Scan for the cell matching the given text and deliver its [X, Y] coordinate at center. 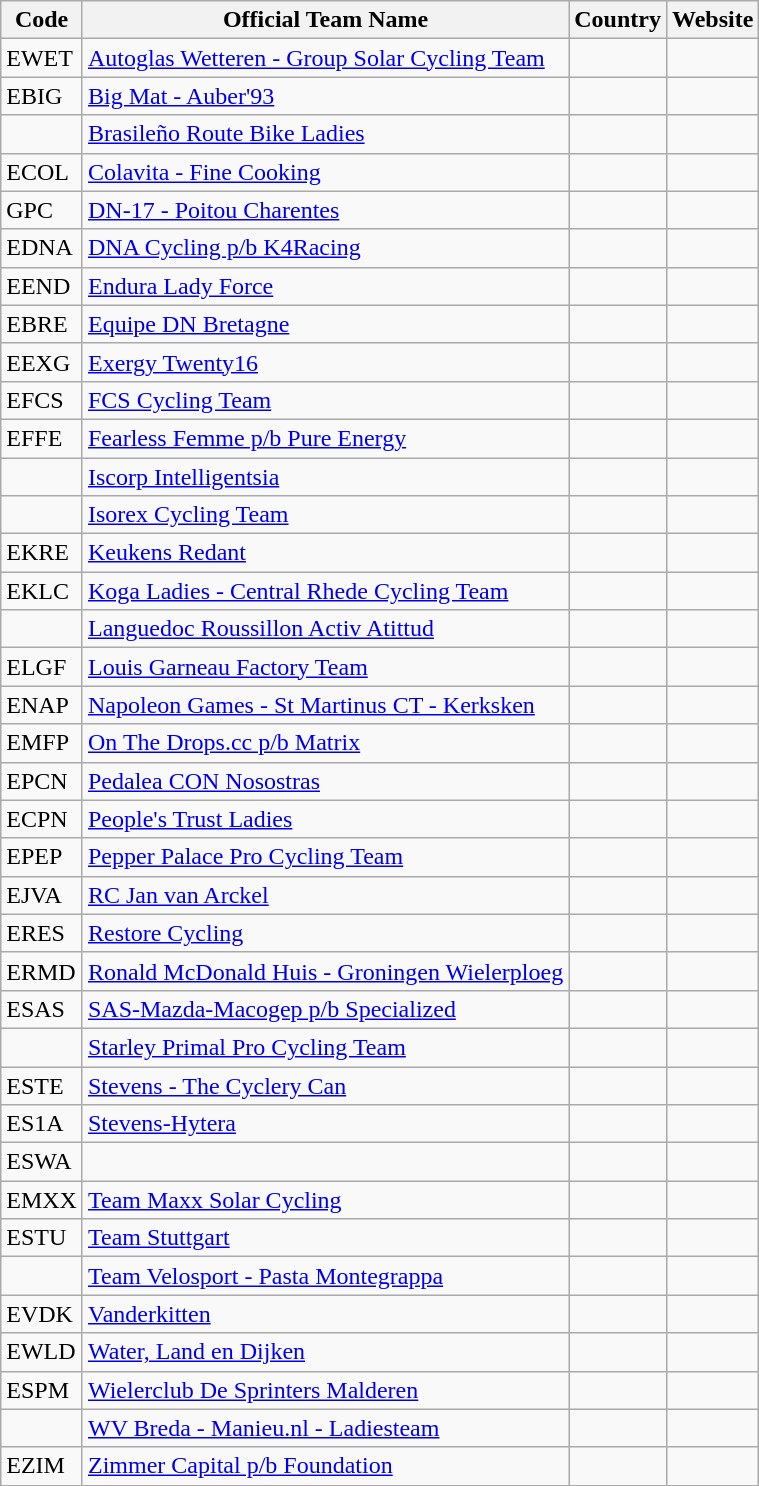
EMFP [42, 743]
DNA Cycling p/b K4Racing [325, 248]
Team Stuttgart [325, 1238]
Isorex Cycling Team [325, 515]
ECOL [42, 172]
DN-17 - Poitou Charentes [325, 210]
Languedoc Roussillon Activ Atittud [325, 629]
EFCS [42, 400]
Website [712, 20]
Stevens-Hytera [325, 1124]
EDNA [42, 248]
EFFE [42, 438]
People's Trust Ladies [325, 819]
Big Mat - Auber'93 [325, 96]
Wielerclub De Sprinters Malderen [325, 1390]
Starley Primal Pro Cycling Team [325, 1047]
EBRE [42, 324]
Koga Ladies - Central Rhede Cycling Team [325, 591]
Water, Land en Dijken [325, 1352]
EJVA [42, 895]
EPCN [42, 781]
Pedalea CON Nosostras [325, 781]
Code [42, 20]
Endura Lady Force [325, 286]
Zimmer Capital p/b Foundation [325, 1466]
EEXG [42, 362]
EWET [42, 58]
FCS Cycling Team [325, 400]
ES1A [42, 1124]
ESWA [42, 1162]
WV Breda - Manieu.nl - Ladiesteam [325, 1428]
ELGF [42, 667]
Iscorp Intelligentsia [325, 477]
EWLD [42, 1352]
Restore Cycling [325, 933]
Exergy Twenty16 [325, 362]
Team Velosport - Pasta Montegrappa [325, 1276]
ESTE [42, 1085]
EKRE [42, 553]
EKLC [42, 591]
ESPM [42, 1390]
Louis Garneau Factory Team [325, 667]
GPC [42, 210]
Colavita - Fine Cooking [325, 172]
On The Drops.cc p/b Matrix [325, 743]
Equipe DN Bretagne [325, 324]
Fearless Femme p/b Pure Energy [325, 438]
ESTU [42, 1238]
Vanderkitten [325, 1314]
Official Team Name [325, 20]
ERES [42, 933]
Autoglas Wetteren - Group Solar Cycling Team [325, 58]
SAS-Mazda-Macogep p/b Specialized [325, 1009]
EZIM [42, 1466]
Team Maxx Solar Cycling [325, 1200]
EVDK [42, 1314]
RC Jan van Arckel [325, 895]
EBIG [42, 96]
Ronald McDonald Huis - Groningen Wielerploeg [325, 971]
ESAS [42, 1009]
EPEP [42, 857]
Stevens - The Cyclery Can [325, 1085]
Keukens Redant [325, 553]
Napoleon Games - St Martinus CT - Kerksken [325, 705]
ENAP [42, 705]
ECPN [42, 819]
ERMD [42, 971]
Country [618, 20]
Pepper Palace Pro Cycling Team [325, 857]
EEND [42, 286]
Brasileño Route Bike Ladies [325, 134]
EMXX [42, 1200]
